Detect which cell encompasses the target text, then output its (x, y) center coordinate. 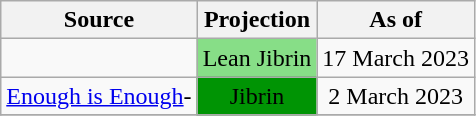
Source (99, 20)
Projection (257, 20)
17 March 2023 (396, 58)
Lean Jibrin (257, 58)
Enough is Enough- (99, 96)
As of (396, 20)
Jibrin (257, 96)
2 March 2023 (396, 96)
